Determine the (x, y) coordinate at the center of the cell enclosing the given text.  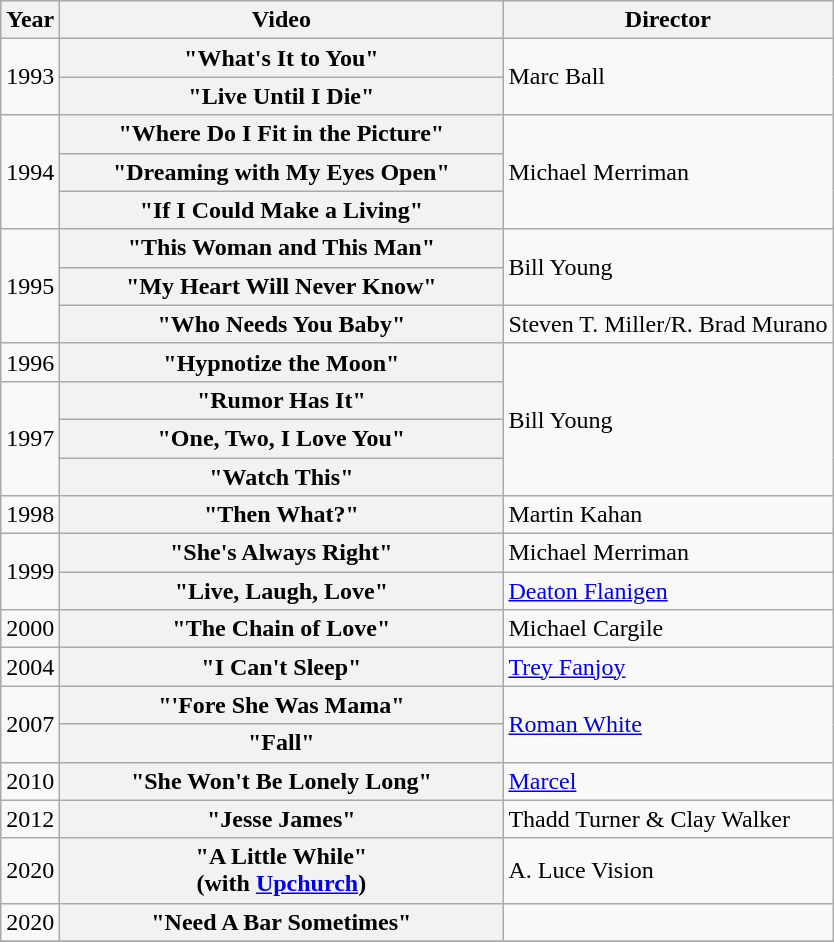
"Fall" (282, 743)
"Live, Laugh, Love" (282, 591)
"She's Always Right" (282, 553)
"Dreaming with My Eyes Open" (282, 172)
1993 (30, 77)
1996 (30, 362)
Marcel (668, 781)
"She Won't Be Lonely Long" (282, 781)
2007 (30, 724)
1994 (30, 172)
Year (30, 20)
"What's It to You" (282, 58)
"'Fore She Was Mama" (282, 705)
"Jesse James" (282, 819)
"Where Do I Fit in the Picture" (282, 134)
"My Heart Will Never Know" (282, 286)
2010 (30, 781)
2012 (30, 819)
Video (282, 20)
"Who Needs You Baby" (282, 324)
"Then What?" (282, 515)
"Watch This" (282, 477)
Director (668, 20)
"If I Could Make a Living" (282, 210)
"Need A Bar Sometimes" (282, 922)
1995 (30, 286)
"Live Until I Die" (282, 96)
Steven T. Miller/R. Brad Murano (668, 324)
"A Little While"(with Upchurch) (282, 870)
1999 (30, 572)
Martin Kahan (668, 515)
A. Luce Vision (668, 870)
Michael Cargile (668, 629)
"I Can't Sleep" (282, 667)
"One, Two, I Love You" (282, 438)
"Rumor Has It" (282, 400)
Marc Ball (668, 77)
2004 (30, 667)
2000 (30, 629)
1997 (30, 438)
"Hypnotize the Moon" (282, 362)
Roman White (668, 724)
Thadd Turner & Clay Walker (668, 819)
1998 (30, 515)
Trey Fanjoy (668, 667)
Deaton Flanigen (668, 591)
"The Chain of Love" (282, 629)
"This Woman and This Man" (282, 248)
